Detect which cell encompasses the target text, then output its [X, Y] center coordinate. 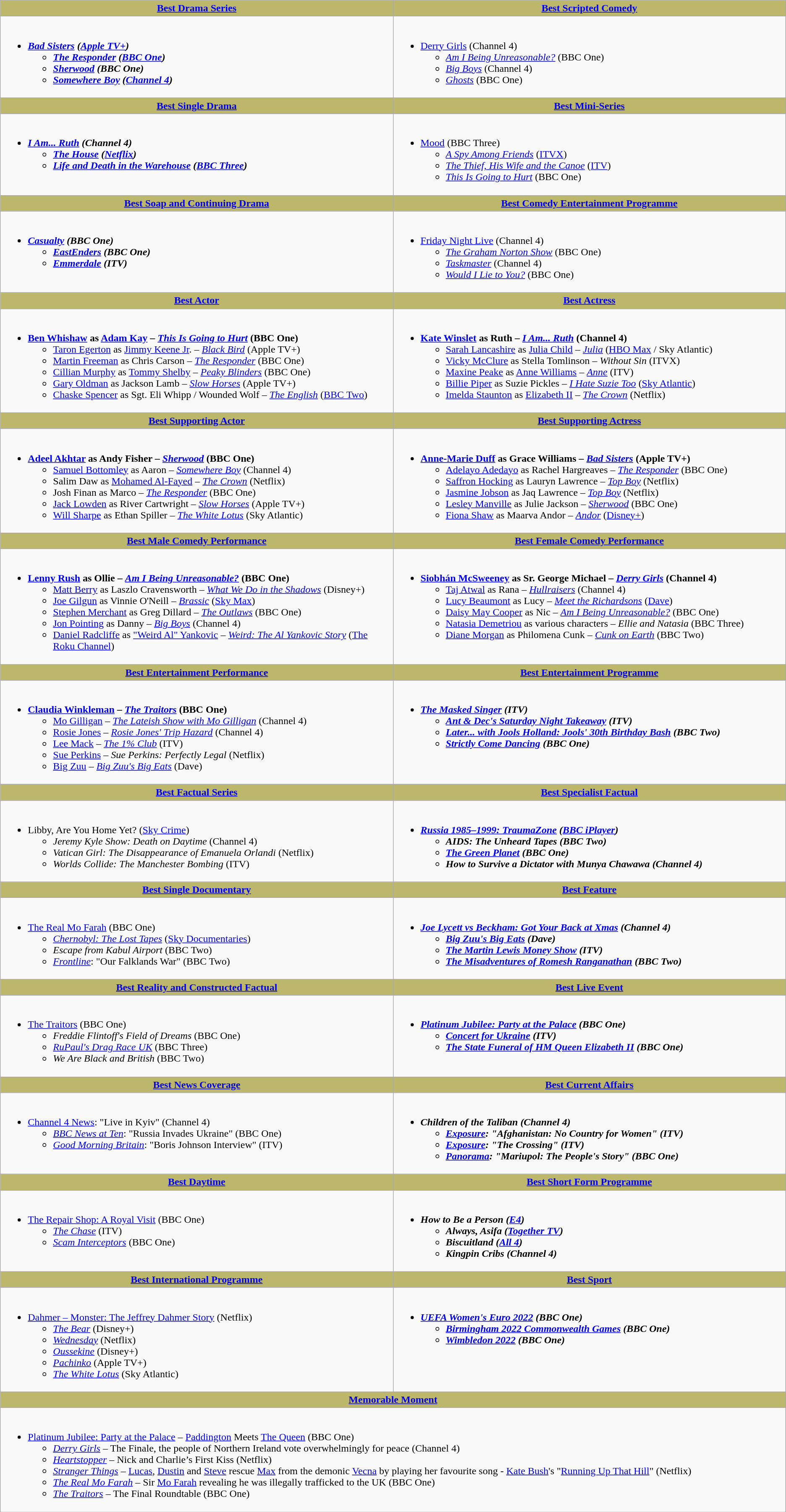
Best Soap and Continuing Drama [196, 203]
Best Reality and Constructed Factual [196, 987]
Best Single Documentary [196, 890]
Best Comedy Entertainment Programme [589, 203]
Memorable Moment [393, 1400]
The Traitors (BBC One)Freddie Flintoff's Field of Dreams (BBC One)RuPaul's Drag Race UK (BBC Three)We Are Black and British (BBC Two) [196, 1036]
Bad Sisters (Apple TV+)The Responder (BBC One)Sherwood (BBC One)Somewhere Boy (Channel 4) [196, 57]
Best Scripted Comedy [589, 8]
Mood (BBC Three)A Spy Among Friends (ITVX)The Thief, His Wife and the Canoe (ITV)This Is Going to Hurt (BBC One) [589, 154]
Best Entertainment Performance [196, 672]
Best Female Comedy Performance [589, 541]
Best Short Form Programme [589, 1182]
Best Supporting Actor [196, 421]
Best Feature [589, 890]
Friday Night Live (Channel 4)The Graham Norton Show (BBC One)Taskmaster (Channel 4)Would I Lie to You? (BBC One) [589, 252]
Channel 4 News: "Live in Kyiv" (Channel 4)BBC News at Ten: "Russia Invades Ukraine" (BBC One)Good Morning Britain: "Boris Johnson Interview" (ITV) [196, 1133]
Best Live Event [589, 987]
Best Daytime [196, 1182]
The Repair Shop: A Royal Visit (BBC One)The Chase (ITV)Scam Interceptors (BBC One) [196, 1231]
I Am... Ruth (Channel 4)The House (Netflix)Life and Death in the Warehouse (BBC Three) [196, 154]
Best Specialist Factual [589, 793]
Best Drama Series [196, 8]
The Real Mo Farah (BBC One)Chernobyl: The Lost Tapes (Sky Documentaries)Escape from Kabul Airport (BBC Two)Frontline: "Our Falklands War" (BBC Two) [196, 939]
Best Single Drama [196, 106]
Best Actor [196, 301]
Best Male Comedy Performance [196, 541]
Platinum Jubilee: Party at the Palace (BBC One)Concert for Ukraine (ITV)The State Funeral of HM Queen Elizabeth II (BBC One) [589, 1036]
Best Sport [589, 1279]
How to Be a Person (E4)Always, Asifa (Together TV)Biscuitland (All 4)Kingpin Cribs (Channel 4) [589, 1231]
Derry Girls (Channel 4)Am I Being Unreasonable? (BBC One)Big Boys (Channel 4)Ghosts (BBC One) [589, 57]
Best Current Affairs [589, 1085]
Best Supporting Actress [589, 421]
Best News Coverage [196, 1085]
Casualty (BBC One)EastEnders (BBC One)Emmerdale (ITV) [196, 252]
Best International Programme [196, 1279]
UEFA Women's Euro 2022 (BBC One)Birmingham 2022 Commonwealth Games (BBC One)Wimbledon 2022 (BBC One) [589, 1339]
Best Mini-Series [589, 106]
Best Factual Series [196, 793]
Best Entertainment Programme [589, 672]
Best Actress [589, 301]
